Locate the cell with the specified text and output its (X, Y) center coordinate. 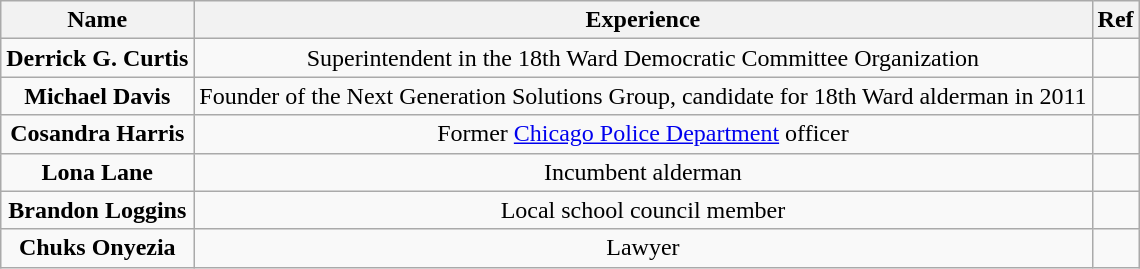
Lona Lane (98, 172)
Cosandra Harris (98, 134)
Former Chicago Police Department officer (643, 134)
Founder of the Next Generation Solutions Group, candidate for 18th Ward alderman in 2011 (643, 96)
Chuks Onyezia (98, 248)
Ref (1116, 20)
Name (98, 20)
Brandon Loggins (98, 210)
Experience (643, 20)
Local school council member (643, 210)
Superintendent in the 18th Ward Democratic Committee Organization (643, 58)
Incumbent alderman (643, 172)
Derrick G. Curtis (98, 58)
Michael Davis (98, 96)
Lawyer (643, 248)
